Return (x, y) of the center of cell containing provided text 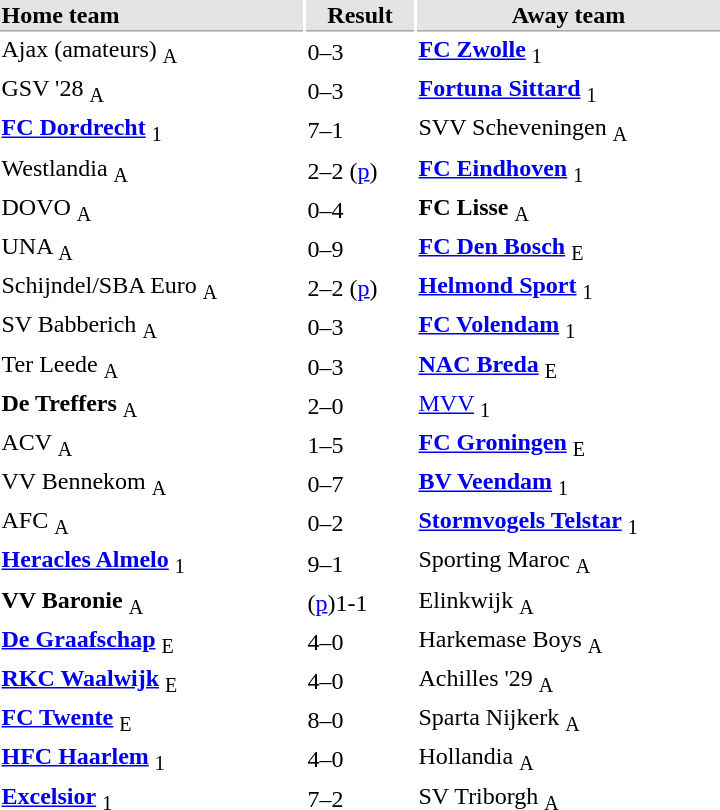
FC Volendam 1 (568, 327)
De Treffers A (152, 406)
Westlandia A (152, 170)
Harkemase Boys A (568, 642)
AFC A (152, 524)
BV Veendam 1 (568, 485)
GSV '28 A (152, 92)
2–0 (360, 406)
0–7 (360, 485)
Fortuna Sittard 1 (568, 92)
SVV Scheveningen A (568, 131)
(p)1-1 (360, 602)
Home team (152, 16)
FC Eindhoven 1 (568, 170)
Result (360, 16)
VV Bennekom A (152, 485)
RKC Waalwijk E (152, 681)
Schijndel/SBA Euro A (152, 288)
Elinkwijk A (568, 602)
FC Den Bosch E (568, 249)
Sparta Nijkerk A (568, 720)
0–2 (360, 524)
FC Twente E (152, 720)
FC Groningen E (568, 445)
HFC Haarlem 1 (152, 760)
0–9 (360, 249)
8–0 (360, 720)
Heracles Almelo 1 (152, 563)
Ajax (amateurs) A (152, 52)
Sporting Maroc A (568, 563)
Away team (568, 16)
9–1 (360, 563)
UNA A (152, 249)
Stormvogels Telstar 1 (568, 524)
FC Dordrecht 1 (152, 131)
FC Zwolle 1 (568, 52)
SV Babberich A (152, 327)
Ter Leede A (152, 367)
DOVO A (152, 210)
Helmond Sport 1 (568, 288)
FC Lisse A (568, 210)
VV Baronie A (152, 602)
7–1 (360, 131)
1–5 (360, 445)
Hollandia A (568, 760)
NAC Breda E (568, 367)
Achilles '29 A (568, 681)
0–4 (360, 210)
MVV 1 (568, 406)
ACV A (152, 445)
De Graafschap E (152, 642)
